Identify which cell holds the provided text, then report its [x, y] central coordinate. 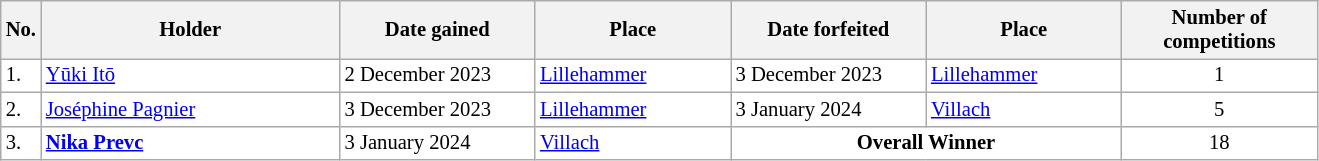
Number of competitions [1220, 29]
Yūki Itō [190, 75]
Date gained [438, 29]
Joséphine Pagnier [190, 109]
Holder [190, 29]
5 [1220, 109]
1. [21, 75]
Overall Winner [926, 143]
3. [21, 143]
Date forfeited [828, 29]
2 December 2023 [438, 75]
18 [1220, 143]
No. [21, 29]
1 [1220, 75]
2. [21, 109]
Nika Prevc [190, 143]
